Detect which cell encompasses the target text, then output its (X, Y) center coordinate. 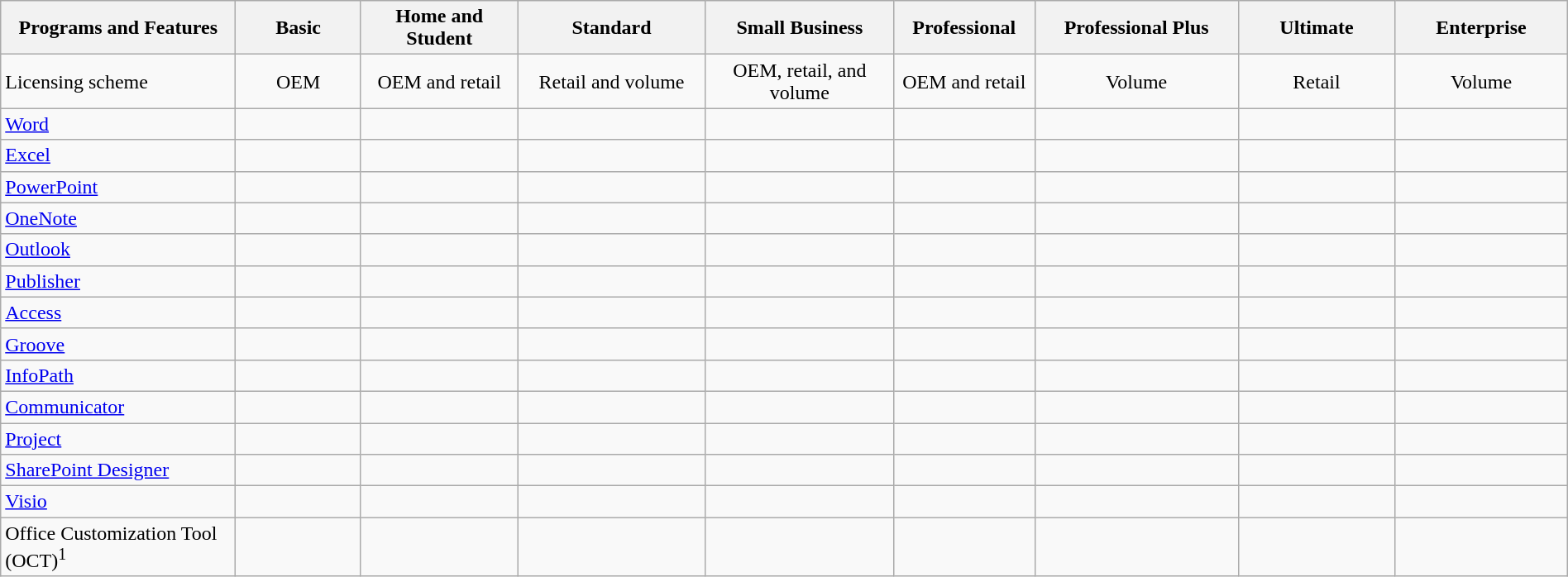
Retail and volume (612, 81)
OEM (299, 81)
Access (118, 312)
OneNote (118, 218)
Retail (1317, 81)
Enterprise (1481, 28)
Groove (118, 344)
Office Customization Tool (OCT)1 (118, 547)
Home and Student (438, 28)
InfoPath (118, 375)
Outlook (118, 250)
OEM, retail, and volume (799, 81)
Licensing scheme (118, 81)
Ultimate (1317, 28)
Programs and Features (118, 28)
Small Business (799, 28)
Publisher (118, 281)
Basic (299, 28)
Professional (964, 28)
Standard (612, 28)
SharePoint Designer (118, 470)
Visio (118, 502)
Word (118, 124)
PowerPoint (118, 187)
Excel (118, 155)
Professional Plus (1136, 28)
Project (118, 439)
Communicator (118, 407)
